Pinpoint the cell where the given text exists, returning its (x, y) midpoint coordinate. 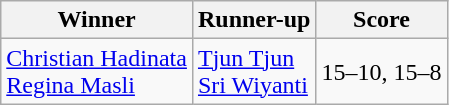
Christian Hadinata Regina Masli (97, 72)
Tjun Tjun Sri Wiyanti (254, 72)
15–10, 15–8 (382, 72)
Score (382, 20)
Winner (97, 20)
Runner-up (254, 20)
